Provide the [X, Y] coordinate of the cell's center where the given text is located.  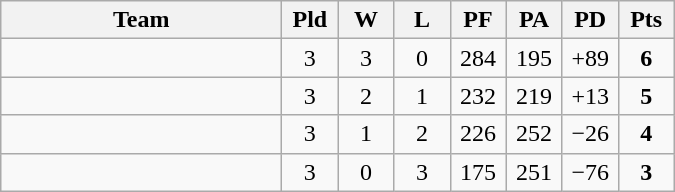
−76 [590, 172]
6 [646, 58]
PF [478, 20]
Pld [310, 20]
+13 [590, 96]
W [366, 20]
5 [646, 96]
252 [534, 134]
232 [478, 96]
−26 [590, 134]
+89 [590, 58]
226 [478, 134]
L [422, 20]
284 [478, 58]
4 [646, 134]
PA [534, 20]
175 [478, 172]
Pts [646, 20]
219 [534, 96]
251 [534, 172]
Team [142, 20]
PD [590, 20]
195 [534, 58]
